Output the [x, y] coordinate of the center of the cell containing the given text.  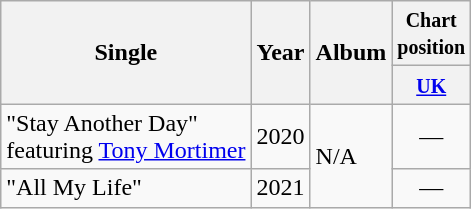
UK [432, 85]
Single [126, 52]
N/A [351, 156]
"All My Life" [126, 188]
2020 [280, 136]
"Stay Another Day" featuring Tony Mortimer [126, 136]
Chart position [432, 34]
Year [280, 52]
Album [351, 52]
2021 [280, 188]
